For the text-containing cell, return its midpoint in [X, Y] coordinate format. 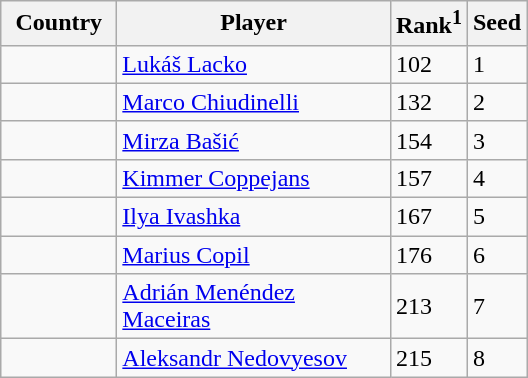
1 [496, 64]
154 [428, 140]
7 [496, 306]
Rank1 [428, 24]
Aleksandr Nedovyesov [254, 358]
Adrián Menéndez Maceiras [254, 306]
Lukáš Lacko [254, 64]
Country [59, 24]
Ilya Ivashka [254, 217]
Marius Copil [254, 255]
3 [496, 140]
2 [496, 102]
Seed [496, 24]
Player [254, 24]
157 [428, 178]
215 [428, 358]
8 [496, 358]
Kimmer Coppejans [254, 178]
167 [428, 217]
176 [428, 255]
213 [428, 306]
Mirza Bašić [254, 140]
132 [428, 102]
5 [496, 217]
6 [496, 255]
102 [428, 64]
Marco Chiudinelli [254, 102]
4 [496, 178]
